Find where the given text appears and provide that cell's center as [x, y] coordinate. 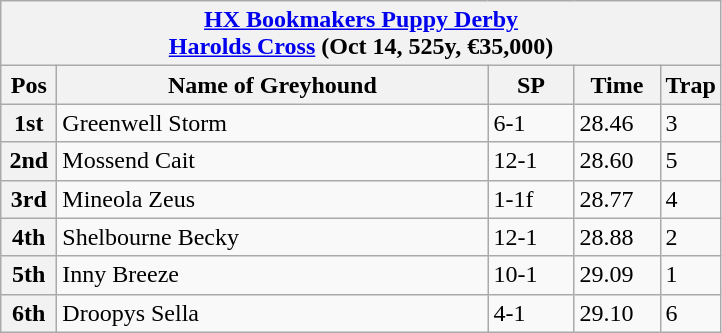
5th [29, 275]
Trap [690, 85]
2 [690, 237]
Shelbourne Becky [272, 237]
Name of Greyhound [272, 85]
5 [690, 161]
29.10 [617, 313]
10-1 [531, 275]
Greenwell Storm [272, 123]
Droopys Sella [272, 313]
2nd [29, 161]
6th [29, 313]
6-1 [531, 123]
Time [617, 85]
3rd [29, 199]
Mineola Zeus [272, 199]
HX Bookmakers Puppy Derby Harolds Cross (Oct 14, 525y, €35,000) [362, 34]
4 [690, 199]
28.46 [617, 123]
1 [690, 275]
29.09 [617, 275]
6 [690, 313]
4-1 [531, 313]
SP [531, 85]
Mossend Cait [272, 161]
4th [29, 237]
1st [29, 123]
Pos [29, 85]
Inny Breeze [272, 275]
3 [690, 123]
28.60 [617, 161]
28.88 [617, 237]
1-1f [531, 199]
28.77 [617, 199]
